Return the (x, y) coordinate for the center point of the cell that contains the specified text.  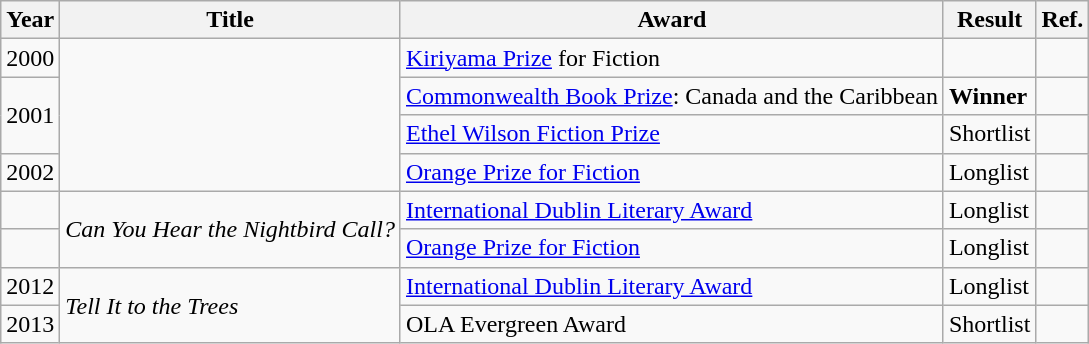
Can You Hear the Nightbird Call? (230, 229)
2000 (30, 58)
Commonwealth Book Prize: Canada and the Caribbean (672, 96)
Ethel Wilson Fiction Prize (672, 134)
2002 (30, 172)
Result (989, 20)
Tell It to the Trees (230, 305)
2012 (30, 286)
2001 (30, 115)
Winner (989, 96)
Year (30, 20)
Kiriyama Prize for Fiction (672, 58)
OLA Evergreen Award (672, 324)
Title (230, 20)
Award (672, 20)
2013 (30, 324)
Ref. (1062, 20)
